Extract the (x, y) coordinate from the center of the cell holding the provided text.  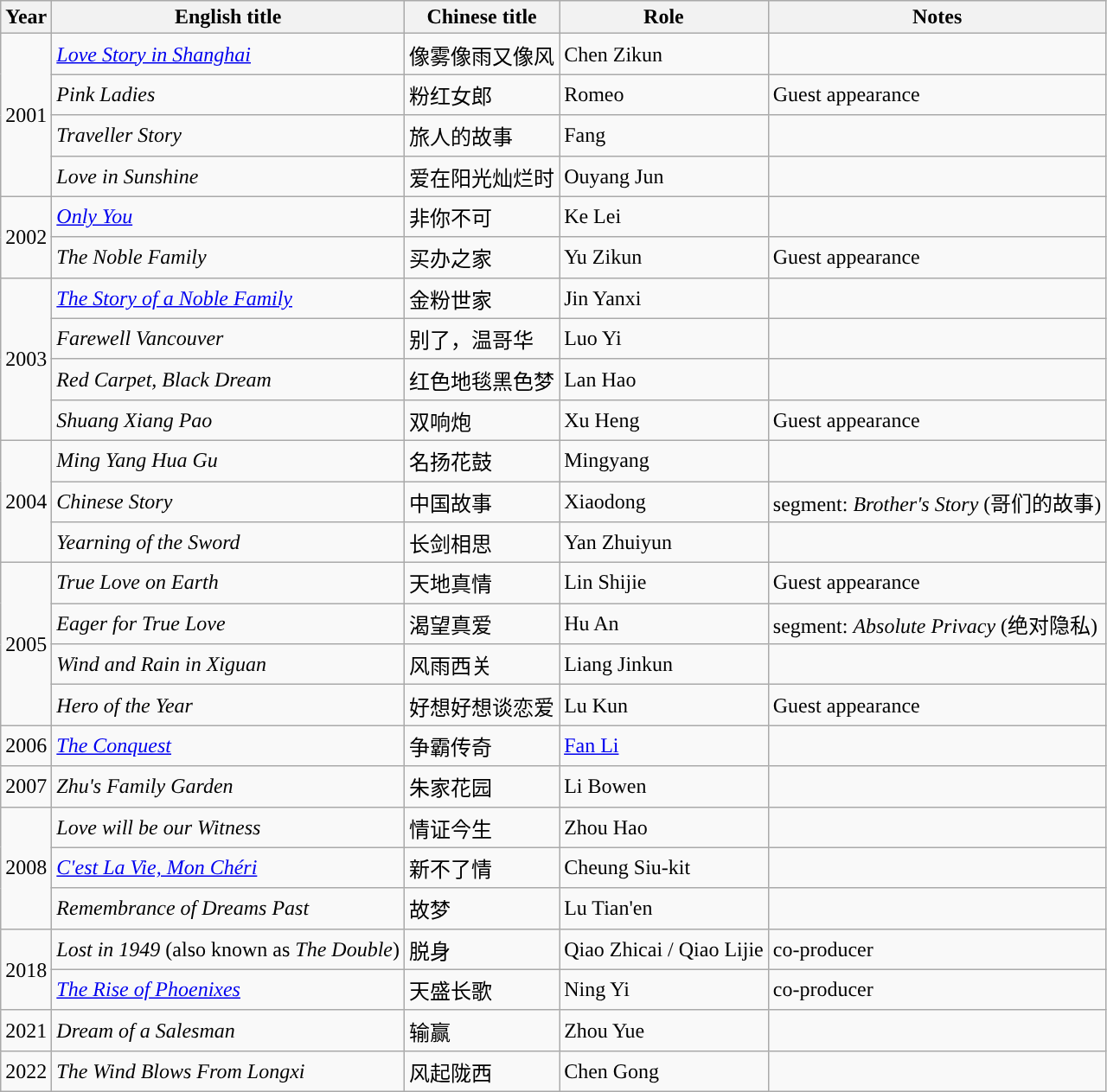
The Rise of Phoenixes (228, 989)
C'est La Vie, Mon Chéri (228, 868)
Pink Ladies (228, 95)
Luo Yi (664, 339)
名扬花鼓 (483, 460)
Qiao Zhicai / Qiao Lijie (664, 949)
争霸传奇 (483, 745)
像雾像雨又像风 (483, 54)
风起陇西 (483, 1070)
Chen Zikun (664, 54)
Yu Zikun (664, 258)
The Conquest (228, 745)
Notes (937, 17)
爱在阳光灿烂时 (483, 176)
The Story of a Noble Family (228, 297)
好想好想谈恋爱 (483, 706)
Chinese Story (228, 501)
Role (664, 17)
2002 (26, 237)
2006 (26, 745)
新不了情 (483, 868)
朱家花园 (483, 787)
Eager for True Love (228, 624)
Year (26, 17)
2018 (26, 969)
Shuang Xiang Pao (228, 420)
2004 (26, 501)
The Wind Blows From Longxi (228, 1070)
Chen Gong (664, 1070)
Ke Lei (664, 216)
输赢 (483, 1031)
English title (228, 17)
买办之家 (483, 258)
Lu Tian'en (664, 908)
Yearning of the Sword (228, 543)
Yan Zhuiyun (664, 543)
脱身 (483, 949)
长剑相思 (483, 543)
2003 (26, 359)
Ning Yi (664, 989)
segment: Absolute Privacy (绝对隐私) (937, 624)
2022 (26, 1070)
红色地毯黑色梦 (483, 379)
2001 (26, 115)
Fan Li (664, 745)
金粉世家 (483, 297)
Mingyang (664, 460)
Lin Shijie (664, 583)
Remembrance of Dreams Past (228, 908)
Ming Yang Hua Gu (228, 460)
Liang Jinkun (664, 664)
中国故事 (483, 501)
粉红女郎 (483, 95)
双响炮 (483, 420)
Zhou Hao (664, 827)
Jin Yanxi (664, 297)
The Noble Family (228, 258)
Ouyang Jun (664, 176)
Zhou Yue (664, 1031)
渴望真爱 (483, 624)
Fang (664, 135)
2021 (26, 1031)
天盛长歌 (483, 989)
2008 (26, 868)
旅人的故事 (483, 135)
天地真情 (483, 583)
Zhu's Family Garden (228, 787)
Hu An (664, 624)
Only You (228, 216)
情证今生 (483, 827)
故梦 (483, 908)
Farewell Vancouver (228, 339)
Cheung Siu-kit (664, 868)
Chinese title (483, 17)
Love will be our Witness (228, 827)
segment: Brother's Story (哥们的故事) (937, 501)
Lu Kun (664, 706)
非你不可 (483, 216)
2007 (26, 787)
别了，温哥华 (483, 339)
Hero of the Year (228, 706)
Wind and Rain in Xiguan (228, 664)
Xiaodong (664, 501)
Xu Heng (664, 420)
Lan Hao (664, 379)
Love in Sunshine (228, 176)
True Love on Earth (228, 583)
Love Story in Shanghai (228, 54)
Lost in 1949 (also known as The Double) (228, 949)
2005 (26, 644)
风雨西关 (483, 664)
Li Bowen (664, 787)
Red Carpet, Black Dream (228, 379)
Dream of a Salesman (228, 1031)
Romeo (664, 95)
Traveller Story (228, 135)
